From the cell containing the given text, extract its center point as [x, y] coordinate. 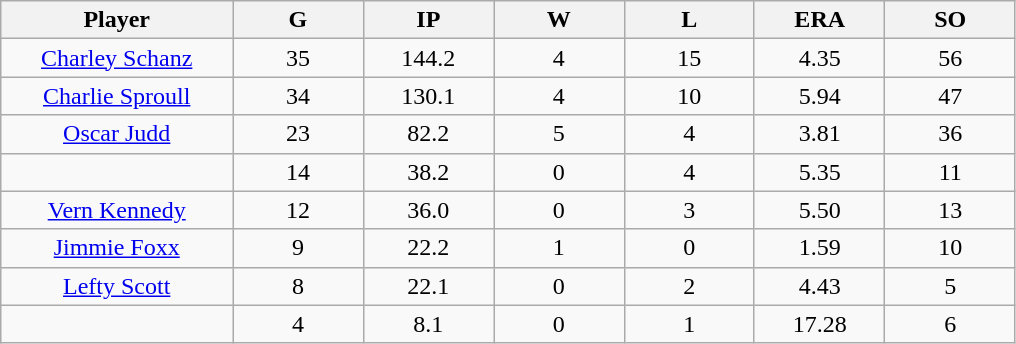
36 [950, 134]
G [298, 20]
1.59 [819, 248]
5.35 [819, 172]
Jimmie Foxx [117, 248]
9 [298, 248]
6 [950, 324]
12 [298, 210]
5.94 [819, 96]
4.35 [819, 58]
Charley Schanz [117, 58]
14 [298, 172]
Charlie Sproull [117, 96]
IP [428, 20]
5.50 [819, 210]
38.2 [428, 172]
36.0 [428, 210]
11 [950, 172]
22.1 [428, 286]
3 [689, 210]
Player [117, 20]
Vern Kennedy [117, 210]
4.43 [819, 286]
82.2 [428, 134]
47 [950, 96]
22.2 [428, 248]
17.28 [819, 324]
3.81 [819, 134]
ERA [819, 20]
130.1 [428, 96]
2 [689, 286]
W [559, 20]
Oscar Judd [117, 134]
15 [689, 58]
8.1 [428, 324]
144.2 [428, 58]
SO [950, 20]
35 [298, 58]
L [689, 20]
34 [298, 96]
8 [298, 286]
56 [950, 58]
Lefty Scott [117, 286]
23 [298, 134]
13 [950, 210]
